Search for the cell housing the specified text and yield its (X, Y) center coordinate. 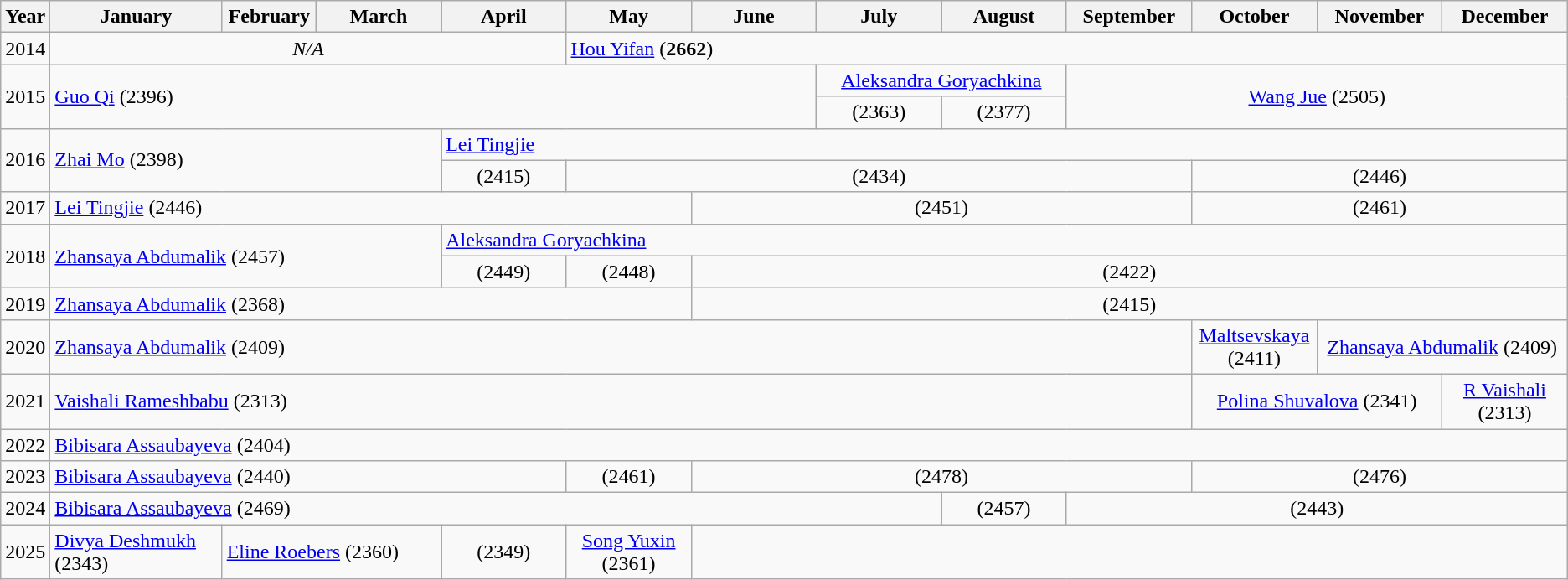
2019 (25, 303)
2015 (25, 96)
2014 (25, 49)
Bibisara Assaubayeva (2404) (809, 445)
Bibisara Assaubayeva (2440) (308, 477)
May (628, 17)
(2443) (1317, 509)
September (1129, 17)
(2434) (879, 176)
February (269, 17)
(2377) (1003, 112)
2017 (25, 208)
(2478) (941, 477)
2021 (25, 401)
Lei Tingjie (2446) (370, 208)
Vaishali Rameshbabu (2313) (622, 401)
January (136, 17)
(2363) (878, 112)
Bibisara Assaubayeva (2469) (496, 509)
July (878, 17)
(2451) (941, 208)
Year (25, 17)
2025 (25, 552)
Song Yuxin (2361) (628, 552)
R Vaishali (2313) (1505, 401)
December (1505, 17)
June (754, 17)
2018 (25, 256)
Polina Shuvalova (2341) (1317, 401)
Maltsevskaya (2411) (1255, 347)
2023 (25, 477)
2022 (25, 445)
2020 (25, 347)
(2457) (1003, 509)
Zhansaya Abdumalik (2368) (370, 303)
(2422) (1129, 272)
(2349) (504, 552)
(2476) (1380, 477)
Zhansaya Abdumalik (2457) (246, 256)
Guo Qi (2396) (434, 96)
Eline Roebers (2360) (332, 552)
Hou Yifan (2662) (1067, 49)
2016 (25, 160)
October (1255, 17)
Zhai Mo (2398) (246, 160)
March (379, 17)
2024 (25, 509)
Lei Tingjie (1005, 144)
November (1379, 17)
Wang Jue (2505) (1317, 96)
N/A (308, 49)
(2448) (628, 272)
Divya Deshmukh (2343) (136, 552)
April (504, 17)
(2446) (1380, 176)
August (1003, 17)
(2449) (504, 272)
